Capture the cell that displays the provided text and extract its (X, Y) central coordinate. 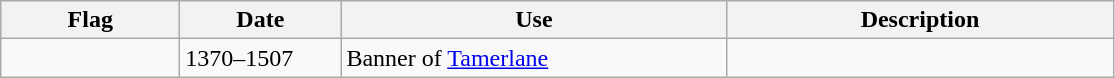
Banner of Tamerlane (534, 58)
Flag (90, 20)
Date (260, 20)
Description (920, 20)
1370–1507 (260, 58)
Use (534, 20)
